Extract the (X, Y) coordinate from the center of the cell holding the provided text.  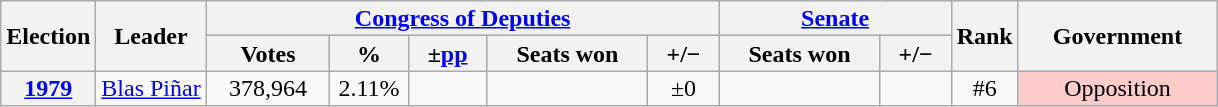
% (370, 54)
Congress of Deputies (462, 18)
Leader (151, 36)
±pp (448, 54)
±0 (684, 88)
Blas Piñar (151, 88)
Senate (835, 18)
378,964 (268, 88)
2.11% (370, 88)
Rank (984, 36)
Government (1118, 36)
Election (48, 36)
Opposition (1118, 88)
Votes (268, 54)
1979 (48, 88)
#6 (984, 88)
